Find where the given text appears and provide that cell's center as (x, y) coordinate. 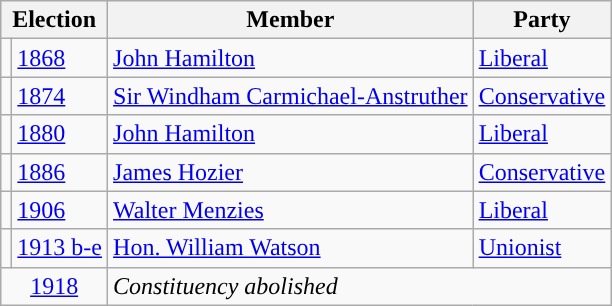
Member (291, 20)
1874 (60, 96)
1913 b-e (60, 248)
1880 (60, 134)
Party (542, 20)
Unionist (542, 248)
James Hozier (291, 172)
Hon. William Watson (291, 248)
1886 (60, 172)
1906 (60, 210)
1868 (60, 58)
1918 (54, 286)
Constituency abolished (360, 286)
Walter Menzies (291, 210)
Election (54, 20)
Sir Windham Carmichael-Anstruther (291, 96)
